Determine the [X, Y] coordinate at the center of the cell enclosing the given text.  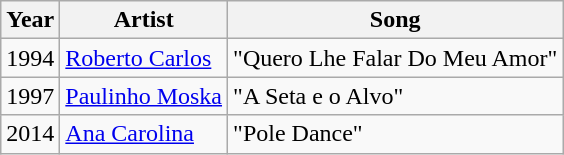
Roberto Carlos [144, 58]
"A Seta e o Alvo" [396, 96]
Year [30, 20]
"Pole Dance" [396, 134]
Paulinho Moska [144, 96]
"Quero Lhe Falar Do Meu Amor" [396, 58]
Song [396, 20]
1994 [30, 58]
1997 [30, 96]
Artist [144, 20]
Ana Carolina [144, 134]
2014 [30, 134]
